Provide the (x, y) coordinate of the cell's center where the given text is located.  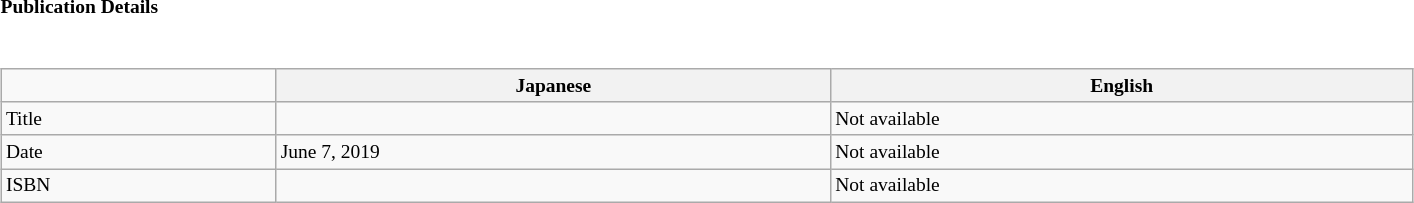
Date (138, 152)
June 7, 2019 (554, 152)
Title (138, 118)
ISBN (138, 186)
Japanese (554, 86)
English (1122, 86)
